From the cell containing the given text, extract its center point as [x, y] coordinate. 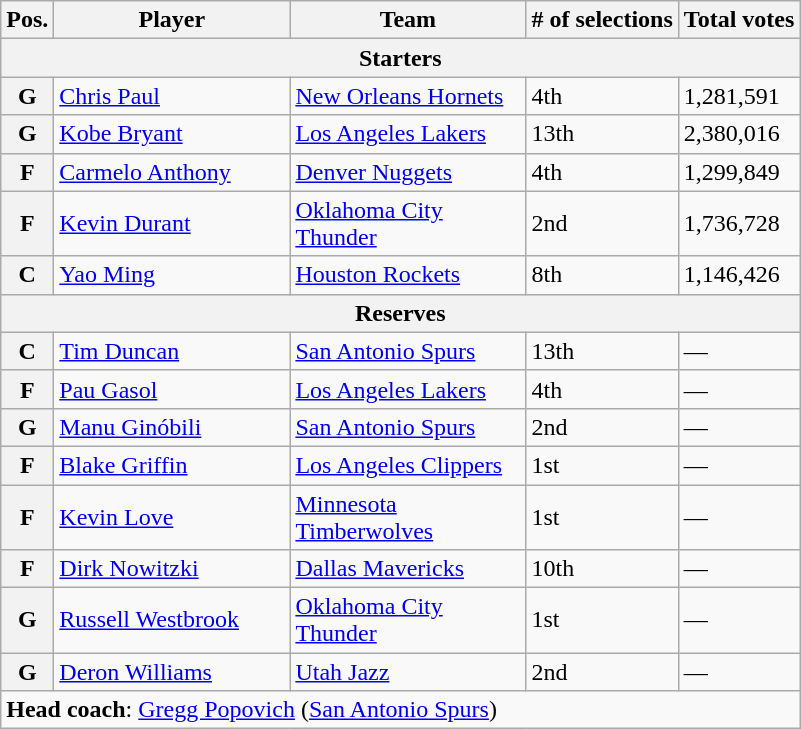
New Orleans Hornets [408, 96]
Total votes [739, 20]
Dallas Mavericks [408, 569]
Los Angeles Clippers [408, 465]
Starters [400, 58]
Kevin Durant [172, 224]
Pos. [28, 20]
8th [602, 275]
Head coach: Gregg Popovich (San Antonio Spurs) [400, 710]
Blake Griffin [172, 465]
Denver Nuggets [408, 172]
# of selections [602, 20]
Carmelo Anthony [172, 172]
Team [408, 20]
Yao Ming [172, 275]
1,299,849 [739, 172]
Chris Paul [172, 96]
Dirk Nowitzki [172, 569]
1,281,591 [739, 96]
Houston Rockets [408, 275]
1,146,426 [739, 275]
Kevin Love [172, 516]
Reserves [400, 313]
Manu Ginóbili [172, 427]
10th [602, 569]
Player [172, 20]
2,380,016 [739, 134]
Deron Williams [172, 672]
Utah Jazz [408, 672]
Russell Westbrook [172, 620]
Minnesota Timberwolves [408, 516]
1,736,728 [739, 224]
Tim Duncan [172, 351]
Pau Gasol [172, 389]
Kobe Bryant [172, 134]
